Find where the given text appears and provide that cell's center as [X, Y] coordinate. 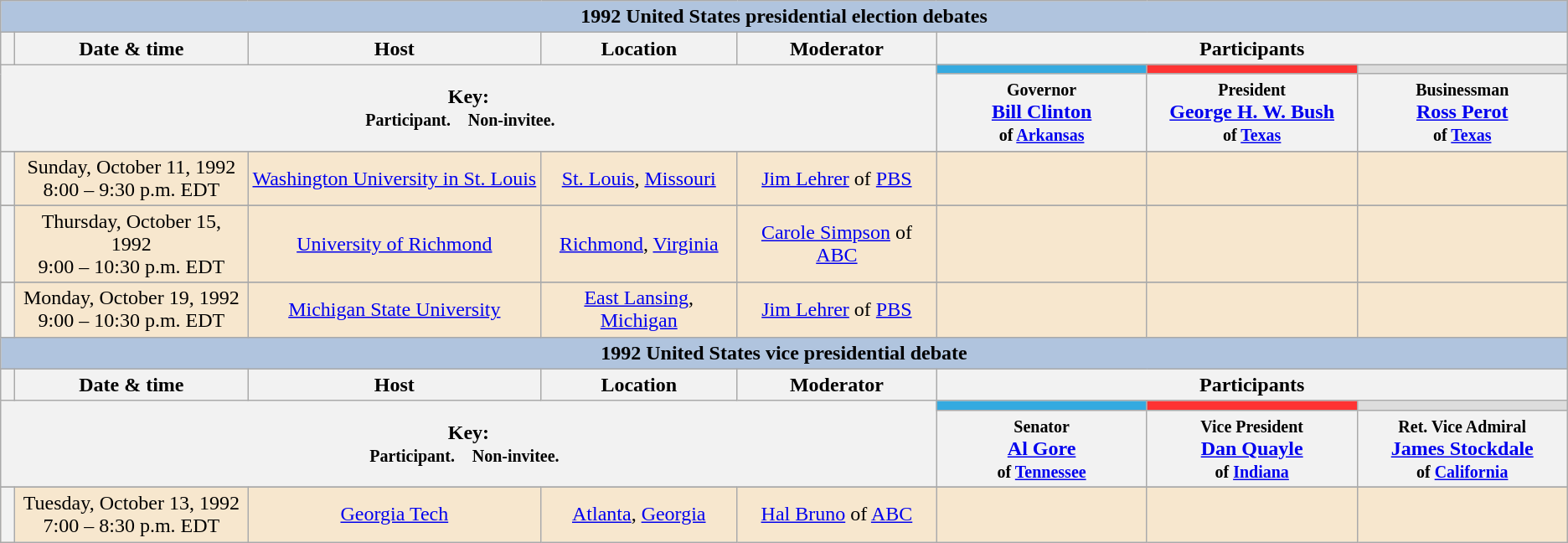
East Lansing, Michigan [639, 310]
University of Richmond [395, 244]
1992 United States presidential election debates [784, 17]
Carole Simpson of ABC [837, 244]
GovernorBill Clintonof Arkansas [1042, 112]
SenatorAl Goreof Tennessee [1042, 448]
Richmond, Virginia [639, 244]
Tuesday, October 13, 19927:00 – 8:30 p.m. EDT [132, 515]
Washington University in St. Louis [395, 178]
Atlanta, Georgia [639, 515]
Thursday, October 15, 19929:00 – 10:30 p.m. EDT [132, 244]
Sunday, October 11, 19928:00 – 9:30 p.m. EDT [132, 178]
Vice PresidentDan Quayleof Indiana [1251, 448]
Monday, October 19, 19929:00 – 10:30 p.m. EDT [132, 310]
Ret. Vice AdmiralJames Stockdaleof California [1462, 448]
1992 United States vice presidential debate [784, 353]
BusinessmanRoss Perotof Texas [1462, 112]
Hal Bruno of ABC [837, 515]
St. Louis, Missouri [639, 178]
Michigan State University [395, 310]
Georgia Tech [395, 515]
PresidentGeorge H. W. Bushof Texas [1251, 112]
